Determine the [x, y] coordinate at the center of the cell enclosing the given text.  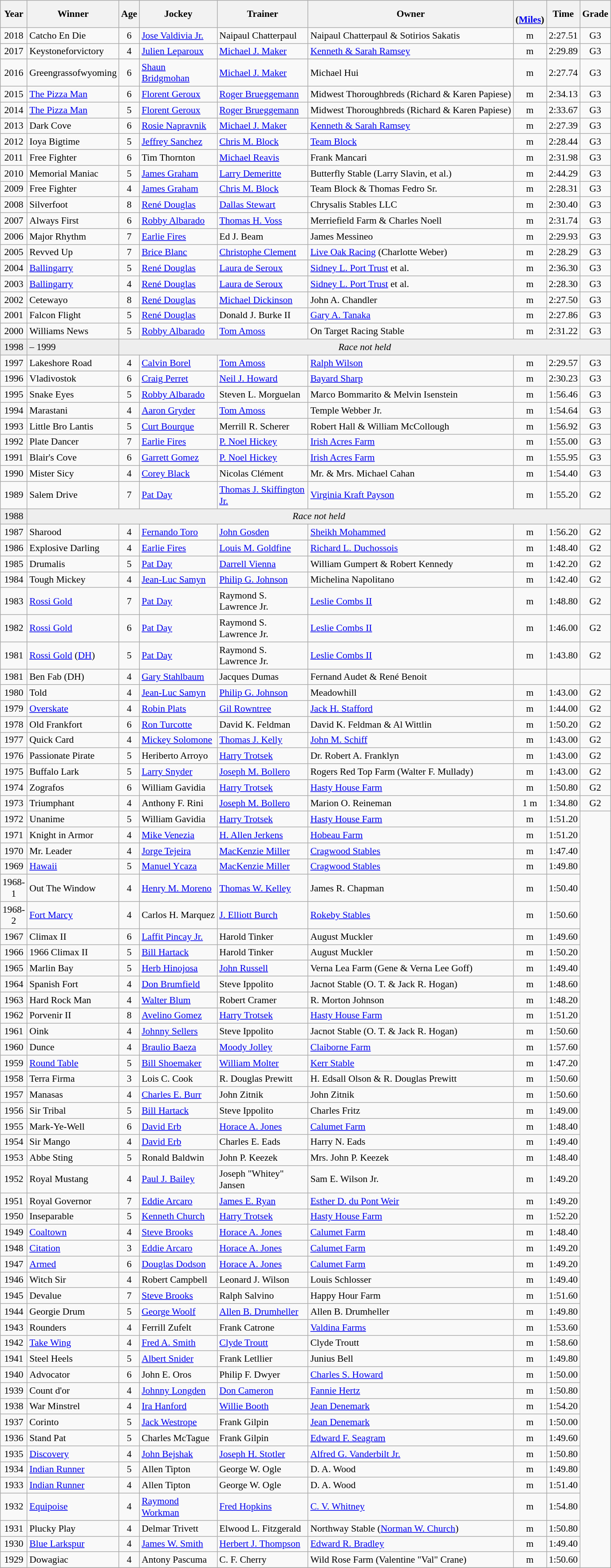
Herb Hinojosa [178, 969]
Chrysalis Stables LLC [410, 205]
Hard Rock Man [73, 1000]
1975 [14, 772]
1946 [14, 1280]
Unanime [73, 819]
John A. Chandler [410, 300]
Robin Plats [178, 709]
Frank Mancari [410, 158]
Drumalis [73, 564]
1954 [14, 1142]
Fred Hopkins [263, 1507]
Dr. Robert A. Franklyn [410, 756]
1:51.60 [564, 1296]
1971 [14, 835]
Ralph Wilson [410, 363]
Dunce [73, 1048]
C. V. Whitney [410, 1507]
Royal Governor [73, 1201]
2012 [14, 142]
Blair's Cove [73, 458]
Trainer [263, 14]
Braulio Baeza [178, 1048]
1:42.40 [564, 580]
2:29.89 [564, 51]
Plucky Play [73, 1529]
2:27.50 [564, 300]
Mister Sicy [73, 474]
1:49.00 [564, 1111]
Armed [73, 1264]
Year [14, 14]
Nicolas Clément [263, 474]
2:30.40 [564, 205]
Esther D. du Pont Weir [410, 1201]
2006 [14, 236]
1966 Climax II [73, 953]
2013 [14, 126]
Gil Rowntree [263, 709]
Harry N. Eads [410, 1142]
Don Cameron [263, 1391]
Rokeby Stables [410, 915]
Team Block [410, 142]
Keystoneforvictory [73, 51]
1:54.40 [564, 474]
1956 [14, 1111]
Jorge Tejeira [178, 851]
1929 [14, 1560]
Claiborne Farm [410, 1048]
Julien Leparoux [178, 51]
Sheikh Mohammed [410, 532]
Bayard Sharp [410, 379]
Manasas [73, 1095]
Robert Cramer [263, 1000]
1951 [14, 1201]
1:53.60 [564, 1328]
1977 [14, 740]
Ioya Bigtime [73, 142]
John Gosden [263, 532]
Larry Snyder [178, 772]
1:56.46 [564, 395]
1988 [14, 516]
Overskate [73, 709]
Antony Pascuma [178, 1560]
2018 [14, 35]
Ben Fab (DH) [73, 677]
1:56.20 [564, 532]
1950 [14, 1217]
Wild Rose Farm (Valentine "Val" Crane) [410, 1560]
Marlin Bay [73, 969]
2000 [14, 331]
Alfred G. Vanderbilt Jr. [410, 1454]
Thomas J. Skiffington Jr. [263, 495]
1937 [14, 1422]
1 m [530, 804]
Kenneth Church [178, 1217]
Major Rhythm [73, 236]
1:55.20 [564, 495]
2:27.39 [564, 126]
Gary Stahlbaum [178, 677]
1984 [14, 580]
Jacques Dumas [263, 677]
Robert Hall & William McCollough [410, 426]
Falcon Flight [73, 315]
Virginia Kraft Payson [410, 495]
Porvenir II [73, 1016]
1968-2 [14, 915]
1992 [14, 442]
1:48.20 [564, 1000]
1948 [14, 1249]
1983 [14, 602]
Albert Snider [178, 1359]
Silverfoot [73, 205]
2:29.93 [564, 236]
Charles S. Howard [410, 1375]
1995 [14, 395]
Sir Mango [73, 1142]
Charles E. Burr [178, 1095]
Garrett Gomez [178, 458]
1:56.92 [564, 426]
1972 [14, 819]
Equipoise [73, 1507]
1:55.00 [564, 442]
Little Bro Lantis [73, 426]
Charles Fritz [410, 1111]
1989 [14, 495]
Merrill R. Scherer [263, 426]
Raymond Workman [178, 1507]
Coaltown [73, 1233]
2004 [14, 268]
Revved Up [73, 252]
Henry M. Moreno [178, 888]
Advocator [73, 1375]
John M. Schiff [410, 740]
Naipaul Chatterpaul & Sotirios Sakatis [410, 35]
2:33.67 [564, 110]
1:58.60 [564, 1343]
Terra Firma [73, 1079]
Knight in Armor [73, 835]
Michael Hui [410, 73]
Meadowhill [410, 693]
Discovery [73, 1454]
Darrell Vienna [263, 564]
Georgie Drum [73, 1312]
Inseparable [73, 1217]
1980 [14, 693]
1979 [14, 709]
1994 [14, 410]
C. F. Cherry [263, 1560]
Joseph H. Stotler [263, 1454]
Aaron Gryder [178, 410]
Edward F. Seagram [410, 1438]
Told [73, 693]
2:27.51 [564, 35]
H. Edsall Olson & R. Douglas Prewitt [410, 1079]
2014 [14, 110]
Merriefield Farm & Charles Noell [410, 221]
1997 [14, 363]
Lakeshore Road [73, 363]
2002 [14, 300]
2005 [14, 252]
Mark-Ye-Well [73, 1127]
Spanish Fort [73, 984]
Donald J. Burke II [263, 315]
Naipaul Chatterpaul [263, 35]
Walter Blum [178, 1000]
1968-1 [14, 888]
2:28.29 [564, 252]
Valdina Farms [410, 1328]
1957 [14, 1095]
2003 [14, 284]
R. Douglas Prewitt [263, 1079]
Michael Dickinson [263, 300]
1967 [14, 937]
Richard L. Duchossois [410, 548]
Mr. & Mrs. Michael Cahan [410, 474]
Always First [73, 221]
Avelino Gomez [178, 1016]
2:44.29 [564, 173]
Frank Catrone [263, 1328]
– 1999 [73, 347]
Blue Larkspur [73, 1544]
Winner [73, 14]
1955 [14, 1127]
1962 [14, 1016]
Moody Jolley [263, 1048]
Rossi Gold (DH) [73, 656]
Sharood [73, 532]
John Bejshak [178, 1454]
Thomas H. Voss [263, 221]
Devalue [73, 1296]
John E. Oros [178, 1375]
Neil J. Howard [263, 379]
1996 [14, 379]
2:36.30 [564, 268]
Catcho En Die [73, 35]
2:28.30 [564, 284]
1:57.60 [564, 1048]
War Minstrel [73, 1406]
1:55.95 [564, 458]
2016 [14, 73]
Johnny Sellers [178, 1032]
Frank Letllier [263, 1359]
Climax II [73, 937]
1987 [14, 532]
Fannie Hertz [410, 1391]
Michelina Napolitano [410, 580]
1930 [14, 1544]
Don Brumfield [178, 984]
James E. Ryan [263, 1201]
Marion O. Reineman [410, 804]
Grade [595, 14]
Mike Venezia [178, 835]
1978 [14, 725]
Michael Reavis [263, 158]
1932 [14, 1507]
2007 [14, 221]
(Miles) [530, 14]
1:54.80 [564, 1507]
Passionate Pirate [73, 756]
Team Block & Thomas Fedro Sr. [410, 189]
Shaun Bridgmohan [178, 73]
1959 [14, 1063]
Carlos H. Marquez [178, 915]
R. Morton Johnson [410, 1000]
2:28.31 [564, 189]
1993 [14, 426]
Memorial Maniac [73, 173]
William Molter [263, 1063]
2:30.23 [564, 379]
Robert Campbell [178, 1280]
Tough Mickey [73, 580]
Paul J. Bailey [178, 1179]
Corey Black [178, 474]
Out The Window [73, 888]
1935 [14, 1454]
J. Elliott Burch [263, 915]
1942 [14, 1343]
Fred A. Smith [178, 1343]
Citation [73, 1249]
1940 [14, 1375]
1938 [14, 1406]
Oink [73, 1032]
Louis M. Goldfine [263, 548]
1:52.20 [564, 1217]
Salem Drive [73, 495]
Dallas Stewart [263, 205]
Lois C. Cook [178, 1079]
Rosie Napravnik [178, 126]
1982 [14, 628]
2:34.13 [564, 95]
Kerr Stable [410, 1063]
Joseph "Whitey" Jansen [263, 1179]
Thomas J. Kelly [263, 740]
David K. Feldman & Al Wittlin [410, 725]
Mr. Leader [73, 851]
Dowagiac [73, 1560]
Mickey Solomone [178, 740]
Brice Blanc [178, 252]
Live Oak Racing (Charlotte Weber) [410, 252]
James Messineo [410, 236]
Verna Lea Farm (Gene & Verna Lee Goff) [410, 969]
Christophe Clement [263, 252]
1939 [14, 1391]
Happy Hour Farm [410, 1296]
1:48.60 [564, 984]
Philip F. Dwyer [263, 1375]
Steel Heels [73, 1359]
Willie Booth [263, 1406]
2:27.74 [564, 73]
1:54.64 [564, 410]
On Target Racing Stable [410, 331]
2001 [14, 315]
Steven L. Morguelan [263, 395]
Rogers Red Top Farm (Walter F. Mullady) [410, 772]
1973 [14, 804]
2017 [14, 51]
Fort Marcy [73, 915]
James R. Chapman [410, 888]
Fernando Toro [178, 532]
Ferrill Zufelt [178, 1328]
1976 [14, 756]
Charles McTague [178, 1438]
Royal Mustang [73, 1179]
Junius Bell [410, 1359]
Vladivostok [73, 379]
1:47.40 [564, 851]
Corinto [73, 1422]
Mrs. John P. Keezek [410, 1158]
Bill Shoemaker [178, 1063]
1:46.00 [564, 628]
1:43.80 [564, 656]
1:48.80 [564, 602]
Laffit Pincay Jr. [178, 937]
1985 [14, 564]
2008 [14, 205]
Dark Cove [73, 126]
2:31.22 [564, 331]
Plate Dancer [73, 442]
1963 [14, 1000]
Sam E. Wilson Jr. [410, 1179]
1964 [14, 984]
Snake Eyes [73, 395]
1990 [14, 474]
Zografos [73, 788]
Sir Tribal [73, 1111]
1934 [14, 1470]
Tim Thornton [178, 158]
Jeffrey Sanchez [178, 142]
Time [564, 14]
Stand Pat [73, 1438]
Northway Stable (Norman W. Church) [410, 1529]
Age [129, 14]
2009 [14, 189]
Jack H. Stafford [410, 709]
1:50.40 [564, 888]
1:44.00 [564, 709]
1998 [14, 347]
2:31.74 [564, 221]
Gary A. Tanaka [410, 315]
Larry Demeritte [263, 173]
Explosive Darling [73, 548]
Edward R. Bradley [410, 1544]
1991 [14, 458]
Ed J. Beam [263, 236]
1941 [14, 1359]
James W. Smith [178, 1544]
Heriberto Arroyo [178, 756]
Calvin Borel [178, 363]
Elwood L. Fitzgerald [263, 1529]
William Gumpert & Robert Kennedy [410, 564]
Ralph Salvino [263, 1296]
1970 [14, 851]
1949 [14, 1233]
Round Table [73, 1063]
Thomas W. Kelley [263, 888]
1:47.20 [564, 1063]
Greengrassofwyoming [73, 73]
Triumphant [73, 804]
Anthony F. Rini [178, 804]
Johnny Longden [178, 1391]
1958 [14, 1079]
2:28.44 [564, 142]
Abbe Sting [73, 1158]
Ira Hanford [178, 1406]
1:54.20 [564, 1406]
Manuel Ycaza [178, 867]
Witch Sir [73, 1280]
1965 [14, 969]
1:34.80 [564, 804]
1945 [14, 1296]
Marastani [73, 410]
Williams News [73, 331]
Curt Bourque [178, 426]
Herbert J. Thompson [263, 1544]
Craig Perret [178, 379]
David K. Feldman [263, 725]
2015 [14, 95]
Quick Card [73, 740]
Leonard J. Wilson [263, 1280]
1947 [14, 1264]
1943 [14, 1328]
1944 [14, 1312]
1974 [14, 788]
Hobeau Farm [410, 835]
Temple Webber Jr. [410, 410]
Rounders [73, 1328]
Ron Turcotte [178, 725]
1936 [14, 1438]
2010 [14, 173]
1966 [14, 953]
Cetewayo [73, 300]
Charles E. Eads [263, 1142]
1986 [14, 548]
Jose Valdivia Jr. [178, 35]
1960 [14, 1048]
1:51.40 [564, 1485]
George Woolf [178, 1312]
Delmar Trivett [178, 1529]
2:31.98 [564, 158]
Louis Schlosser [410, 1280]
2:27.86 [564, 315]
2:29.57 [564, 363]
Count d'or [73, 1391]
1969 [14, 867]
1961 [14, 1032]
1952 [14, 1179]
2011 [14, 158]
1953 [14, 1158]
1931 [14, 1529]
Douglas Dodson [178, 1264]
Marco Bommarito & Melvin Isenstein [410, 395]
1:42.20 [564, 564]
Butterfly Stable (Larry Slavin, et al.) [410, 173]
Owner [410, 14]
Old Frankfort [73, 725]
Jockey [178, 14]
Ronald Baldwin [178, 1158]
H. Allen Jerkens [263, 835]
Jack Westrope [178, 1422]
Take Wing [73, 1343]
John P. Keezek [263, 1158]
Hawaii [73, 867]
Buffalo Lark [73, 772]
1933 [14, 1485]
Fernand Audet & René Benoit [410, 677]
John Russell [263, 969]
